Scan for the cell matching the given text and deliver its (x, y) coordinate at center. 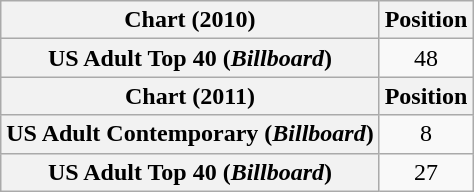
8 (426, 134)
Chart (2010) (190, 20)
US Adult Contemporary (Billboard) (190, 134)
Chart (2011) (190, 96)
48 (426, 58)
27 (426, 172)
